Search for the cell housing the specified text and yield its (x, y) center coordinate. 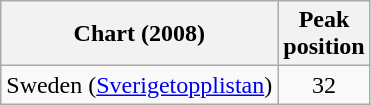
Sweden (Sverigetopplistan) (140, 85)
32 (324, 85)
Peakposition (324, 34)
Chart (2008) (140, 34)
